Return (X, Y) of the center of cell containing provided text 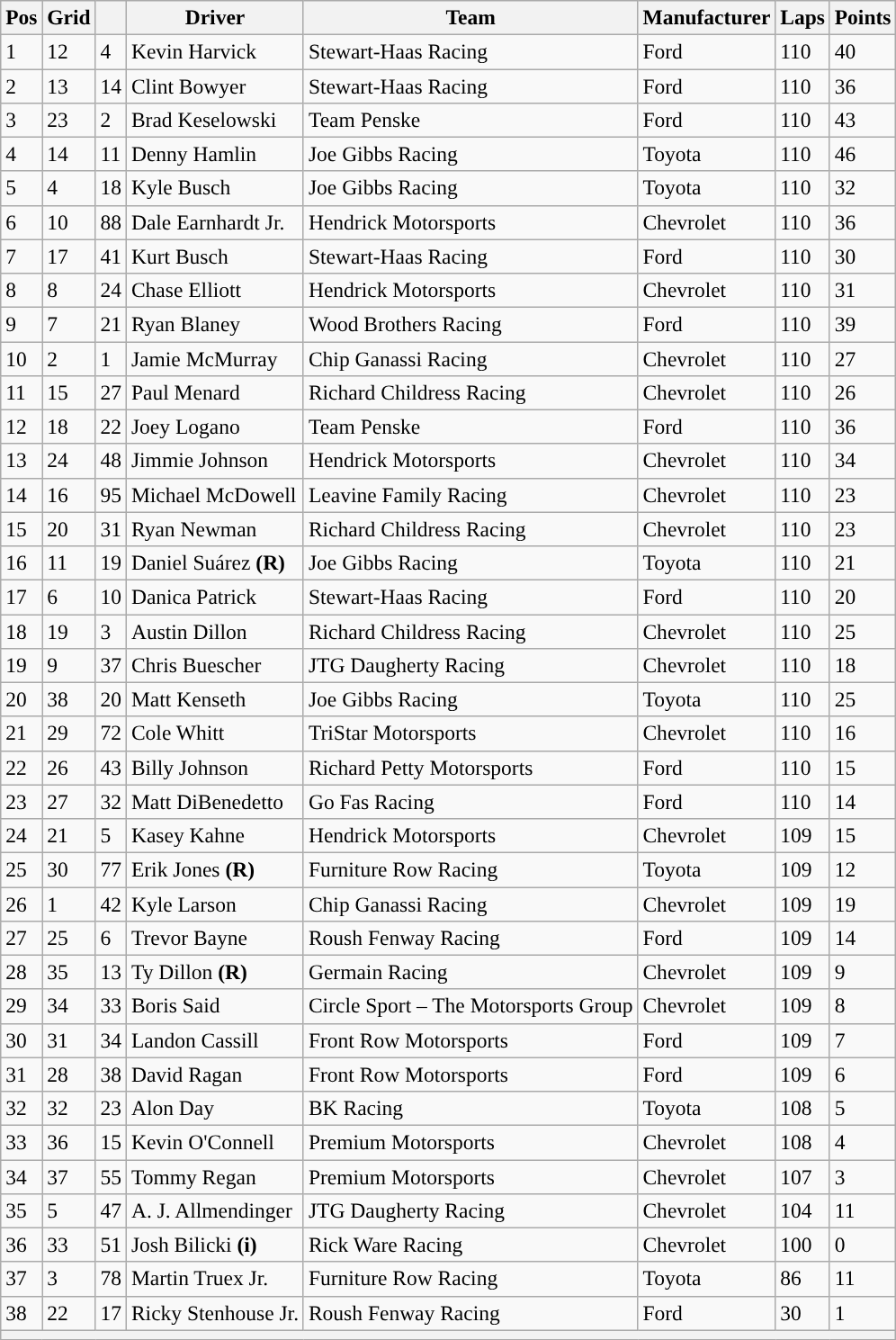
Michael McDowell (214, 495)
Points (863, 17)
Daniel Suárez (R) (214, 562)
Manufacturer (707, 17)
48 (111, 461)
Denny Hamlin (214, 154)
Ryan Newman (214, 529)
Paul Menard (214, 392)
Pos (22, 17)
51 (111, 1245)
0 (863, 1245)
42 (111, 904)
Matt Kenseth (214, 699)
Kevin O'Connell (214, 1142)
88 (111, 222)
Wood Brothers Racing (470, 324)
Richard Petty Motorsports (470, 768)
Circle Sport – The Motorsports Group (470, 1006)
Kevin Harvick (214, 51)
Ryan Blaney (214, 324)
Joey Logano (214, 427)
Josh Bilicki (i) (214, 1245)
Matt DiBenedetto (214, 802)
Laps (802, 17)
Germain Racing (470, 972)
Kurt Busch (214, 256)
Chris Buescher (214, 665)
Trevor Bayne (214, 938)
Kasey Kahne (214, 835)
39 (863, 324)
77 (111, 869)
Kyle Larson (214, 904)
Leavine Family Racing (470, 495)
40 (863, 51)
Go Fas Racing (470, 802)
Boris Said (214, 1006)
107 (802, 1176)
Dale Earnhardt Jr. (214, 222)
David Ragan (214, 1075)
Erik Jones (R) (214, 869)
Ricky Stenhouse Jr. (214, 1313)
Grid (68, 17)
Rick Ware Racing (470, 1245)
41 (111, 256)
Jamie McMurray (214, 358)
Tommy Regan (214, 1176)
Alon Day (214, 1108)
72 (111, 733)
Ty Dillon (R) (214, 972)
55 (111, 1176)
Brad Keselowski (214, 120)
Landon Cassill (214, 1040)
46 (863, 154)
A. J. Allmendinger (214, 1210)
86 (802, 1279)
104 (802, 1210)
Billy Johnson (214, 768)
100 (802, 1245)
Austin Dillon (214, 631)
Driver (214, 17)
Team (470, 17)
95 (111, 495)
78 (111, 1279)
Chase Elliott (214, 290)
47 (111, 1210)
Kyle Busch (214, 188)
Danica Patrick (214, 597)
Martin Truex Jr. (214, 1279)
Cole Whitt (214, 733)
Clint Bowyer (214, 85)
Jimmie Johnson (214, 461)
BK Racing (470, 1108)
TriStar Motorsports (470, 733)
